Detect which cell encompasses the target text, then output its [x, y] center coordinate. 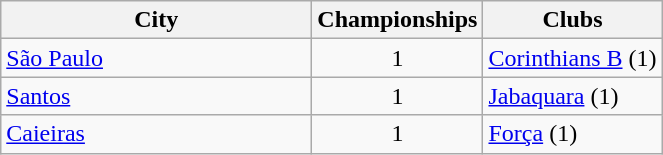
City [156, 20]
Força (1) [572, 134]
Clubs [572, 20]
Corinthians B (1) [572, 58]
Championships [398, 20]
São Paulo [156, 58]
Caieiras [156, 134]
Santos [156, 96]
Jabaquara (1) [572, 96]
